Return [x, y] of the center of cell containing provided text 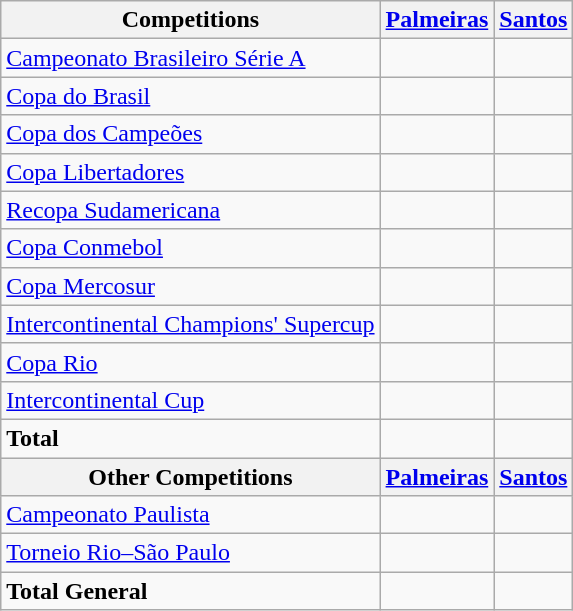
Torneio Rio–São Paulo [190, 553]
Copa dos Campeões [190, 134]
Copa Libertadores [190, 172]
Total [190, 438]
Campeonato Brasileiro Série A [190, 58]
Intercontinental Champions' Supercup [190, 324]
Copa do Brasil [190, 96]
Intercontinental Cup [190, 400]
Total General [190, 591]
Competitions [190, 20]
Copa Mercosur [190, 286]
Copa Conmebol [190, 248]
Copa Rio [190, 362]
Recopa Sudamericana [190, 210]
Campeonato Paulista [190, 515]
Other Competitions [190, 477]
